For the text-containing cell, return its midpoint in (X, Y) coordinate format. 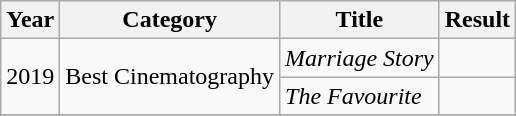
Year (30, 20)
The Favourite (360, 96)
Title (360, 20)
2019 (30, 77)
Best Cinematography (170, 77)
Result (477, 20)
Category (170, 20)
Marriage Story (360, 58)
